Output the [x, y] coordinate of the center of the cell containing the given text.  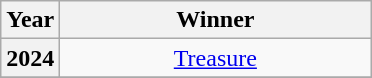
Year [30, 20]
Winner [216, 20]
2024 [30, 58]
Treasure [216, 58]
